Capture the cell that displays the provided text and extract its [x, y] central coordinate. 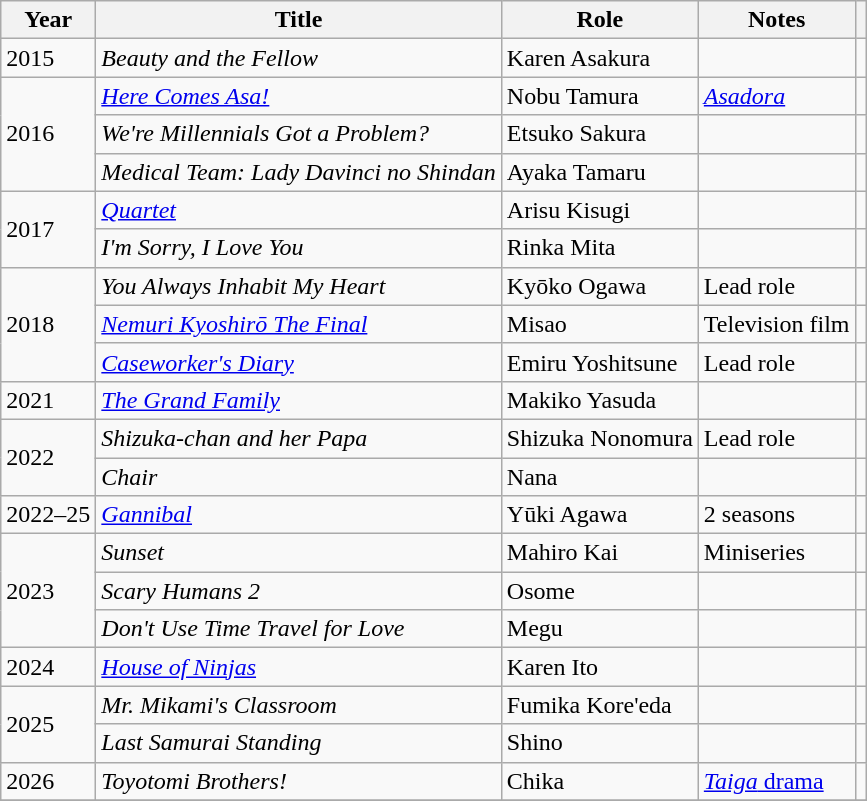
Nobu Tamura [600, 96]
You Always Inhabit My Heart [298, 286]
Notes [776, 20]
Don't Use Time Travel for Love [298, 629]
Arisu Kisugi [600, 210]
Nana [600, 477]
Etsuko Sakura [600, 134]
Osome [600, 591]
Here Comes Asa! [298, 96]
Rinka Mita [600, 248]
I'm Sorry, I Love You [298, 248]
Gannibal [298, 515]
Caseworker's Diary [298, 362]
Nemuri Kyoshirō The Final [298, 324]
Shino [600, 743]
2023 [48, 591]
2015 [48, 58]
Makiko Yasuda [600, 400]
Yūki Agawa [600, 515]
Emiru Yoshitsune [600, 362]
Ayaka Tamaru [600, 172]
Last Samurai Standing [298, 743]
2018 [48, 324]
Television film [776, 324]
Miniseries [776, 553]
Medical Team: Lady Davinci no Shindan [298, 172]
2022 [48, 457]
2026 [48, 781]
Scary Humans 2 [298, 591]
Role [600, 20]
Title [298, 20]
Chair [298, 477]
Kyōko Ogawa [600, 286]
Megu [600, 629]
House of Ninjas [298, 667]
Shizuka Nonomura [600, 438]
Quartet [298, 210]
Asadora [776, 96]
2 seasons [776, 515]
Karen Asakura [600, 58]
Mahiro Kai [600, 553]
Karen Ito [600, 667]
2022–25 [48, 515]
Toyotomi Brothers! [298, 781]
2025 [48, 724]
Taiga drama [776, 781]
Beauty and the Fellow [298, 58]
Shizuka-chan and her Papa [298, 438]
2024 [48, 667]
Chika [600, 781]
The Grand Family [298, 400]
2016 [48, 134]
We're Millennials Got a Problem? [298, 134]
2017 [48, 229]
Misao [600, 324]
Fumika Kore'eda [600, 705]
2021 [48, 400]
Sunset [298, 553]
Year [48, 20]
Mr. Mikami's Classroom [298, 705]
